Capture the cell that displays the provided text and extract its (x, y) central coordinate. 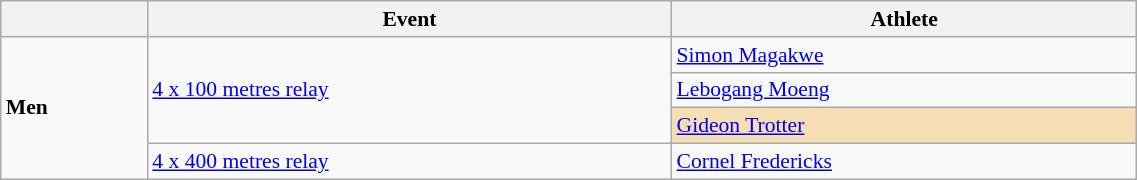
4 x 100 metres relay (409, 90)
Athlete (904, 19)
Lebogang Moeng (904, 90)
4 x 400 metres relay (409, 162)
Men (74, 108)
Gideon Trotter (904, 126)
Event (409, 19)
Cornel Fredericks (904, 162)
Simon Magakwe (904, 55)
